Locate the cell with the specified text and output its (X, Y) center coordinate. 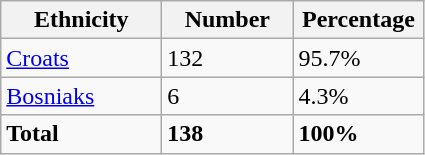
Total (82, 134)
Croats (82, 58)
Percentage (358, 20)
Bosniaks (82, 96)
Number (228, 20)
Ethnicity (82, 20)
6 (228, 96)
132 (228, 58)
95.7% (358, 58)
100% (358, 134)
4.3% (358, 96)
138 (228, 134)
